Scan for the cell matching the given text and deliver its (x, y) coordinate at center. 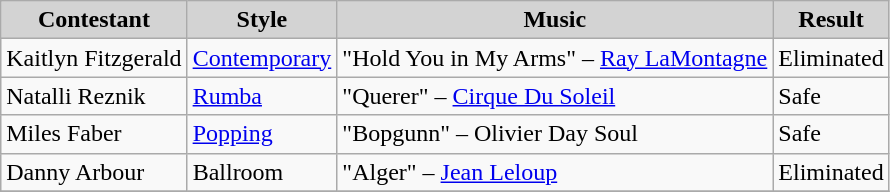
"Hold You in My Arms" – Ray LaMontagne (555, 58)
Popping (262, 134)
Result (831, 20)
Kaitlyn Fitzgerald (94, 58)
Contemporary (262, 58)
Music (555, 20)
"Querer" – Cirque Du Soleil (555, 96)
Miles Faber (94, 134)
"Alger" – Jean Leloup (555, 172)
"Bopgunn" – Olivier Day Soul (555, 134)
Contestant (94, 20)
Danny Arbour (94, 172)
Rumba (262, 96)
Style (262, 20)
Ballroom (262, 172)
Natalli Reznik (94, 96)
